From the cell containing the given text, extract its center point as [x, y] coordinate. 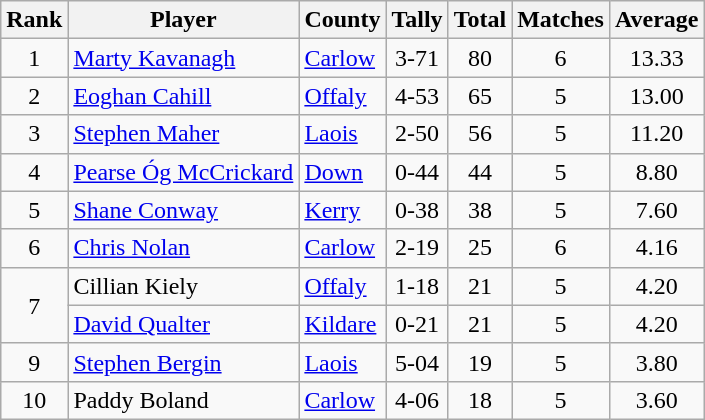
5-04 [417, 362]
7.60 [656, 210]
13.00 [656, 96]
Total [480, 20]
9 [34, 362]
1-18 [417, 286]
19 [480, 362]
Stephen Maher [184, 134]
80 [480, 58]
2 [34, 96]
3-71 [417, 58]
11.20 [656, 134]
Marty Kavanagh [184, 58]
Cillian Kiely [184, 286]
Paddy Boland [184, 400]
4.16 [656, 248]
3.60 [656, 400]
Player [184, 20]
Matches [561, 20]
1 [34, 58]
0-38 [417, 210]
10 [34, 400]
38 [480, 210]
4-53 [417, 96]
Down [342, 172]
44 [480, 172]
2-50 [417, 134]
4 [34, 172]
3 [34, 134]
Pearse Óg McCrickard [184, 172]
2-19 [417, 248]
13.33 [656, 58]
Shane Conway [184, 210]
18 [480, 400]
65 [480, 96]
County [342, 20]
Chris Nolan [184, 248]
0-44 [417, 172]
7 [34, 305]
Kildare [342, 324]
8.80 [656, 172]
David Qualter [184, 324]
Rank [34, 20]
0-21 [417, 324]
Kerry [342, 210]
Eoghan Cahill [184, 96]
56 [480, 134]
Tally [417, 20]
3.80 [656, 362]
Stephen Bergin [184, 362]
4-06 [417, 400]
25 [480, 248]
Average [656, 20]
